From the cell containing the given text, extract its center point as (X, Y) coordinate. 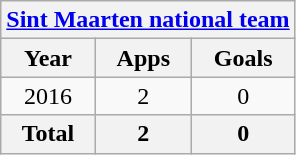
2016 (48, 96)
Total (48, 134)
Apps (143, 58)
Year (48, 58)
Goals (243, 58)
Sint Maarten national team (148, 20)
